Search for the cell housing the specified text and yield its (X, Y) center coordinate. 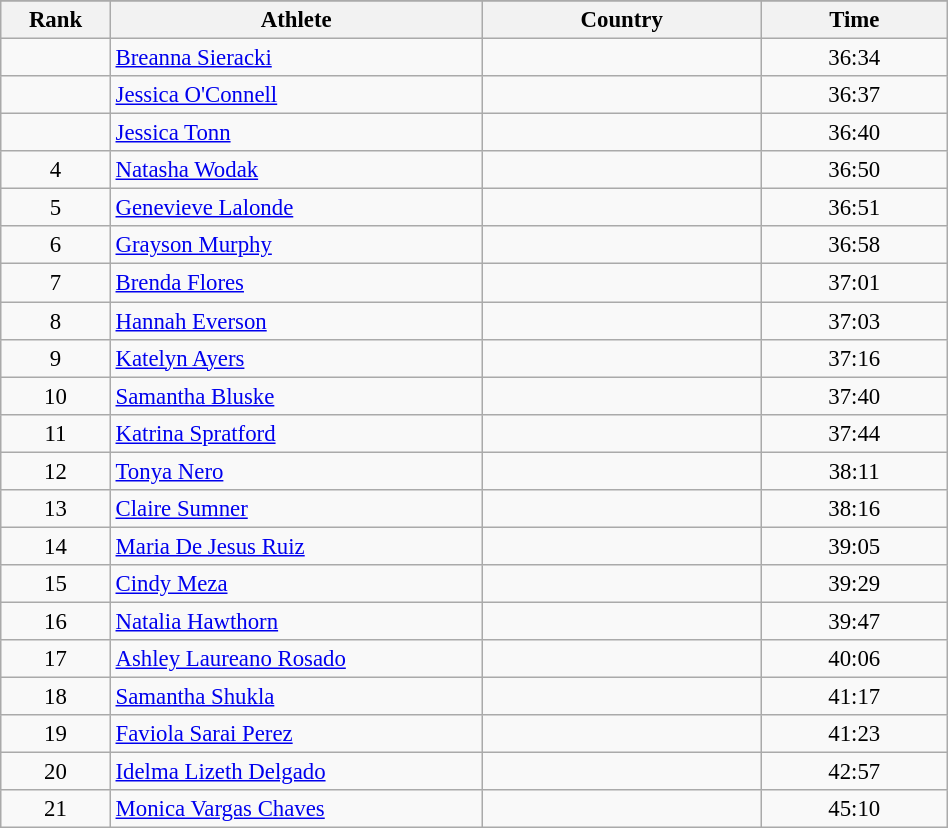
Natasha Wodak (296, 170)
36:34 (854, 58)
Grayson Murphy (296, 245)
Hannah Everson (296, 321)
6 (56, 245)
18 (56, 697)
Katelyn Ayers (296, 358)
15 (56, 584)
Rank (56, 20)
Breanna Sieracki (296, 58)
39:47 (854, 621)
Brenda Flores (296, 283)
36:58 (854, 245)
7 (56, 283)
Jessica Tonn (296, 133)
Monica Vargas Chaves (296, 809)
19 (56, 734)
Jessica O'Connell (296, 95)
10 (56, 396)
Ashley Laureano Rosado (296, 659)
38:11 (854, 471)
Faviola Sarai Perez (296, 734)
12 (56, 471)
21 (56, 809)
40:06 (854, 659)
Katrina Spratford (296, 433)
Claire Sumner (296, 509)
41:23 (854, 734)
Samantha Shukla (296, 697)
37:44 (854, 433)
37:01 (854, 283)
Idelma Lizeth Delgado (296, 772)
39:05 (854, 546)
16 (56, 621)
36:51 (854, 208)
37:40 (854, 396)
11 (56, 433)
Maria De Jesus Ruiz (296, 546)
45:10 (854, 809)
Genevieve Lalonde (296, 208)
38:16 (854, 509)
37:03 (854, 321)
5 (56, 208)
20 (56, 772)
14 (56, 546)
39:29 (854, 584)
Country (622, 20)
41:17 (854, 697)
36:37 (854, 95)
9 (56, 358)
Tonya Nero (296, 471)
4 (56, 170)
36:40 (854, 133)
36:50 (854, 170)
Samantha Bluske (296, 396)
Athlete (296, 20)
17 (56, 659)
Time (854, 20)
37:16 (854, 358)
42:57 (854, 772)
Cindy Meza (296, 584)
13 (56, 509)
8 (56, 321)
Natalia Hawthorn (296, 621)
